Pinpoint the cell where the given text exists, returning its [x, y] midpoint coordinate. 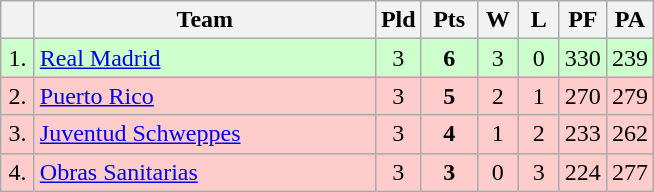
6 [449, 58]
Pts [449, 20]
W [498, 20]
Puerto Rico [204, 96]
Team [204, 20]
330 [582, 58]
Pld [398, 20]
L [538, 20]
279 [630, 96]
2. [18, 96]
224 [582, 172]
PF [582, 20]
4. [18, 172]
PA [630, 20]
239 [630, 58]
3. [18, 134]
4 [449, 134]
Obras Sanitarias [204, 172]
5 [449, 96]
Real Madrid [204, 58]
1. [18, 58]
233 [582, 134]
270 [582, 96]
262 [630, 134]
Juventud Schweppes [204, 134]
277 [630, 172]
